For the text-containing cell, return its midpoint in [x, y] coordinate format. 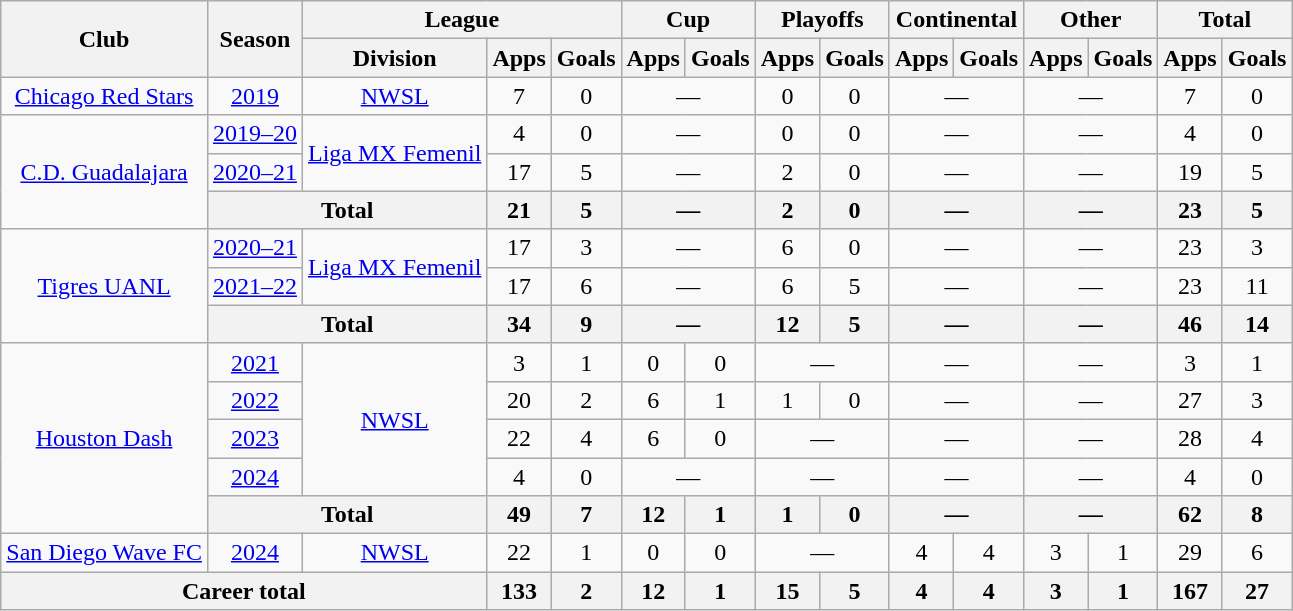
46 [1190, 324]
29 [1190, 553]
League [462, 20]
21 [519, 210]
167 [1190, 591]
Chicago Red Stars [104, 96]
15 [787, 591]
Other [1091, 20]
2021–22 [254, 286]
62 [1190, 515]
2019 [254, 96]
28 [1190, 438]
9 [586, 324]
C.D. Guadalajara [104, 172]
Club [104, 39]
2023 [254, 438]
Playoffs [822, 20]
14 [1257, 324]
Season [254, 39]
Division [394, 58]
Career total [244, 591]
Houston Dash [104, 438]
San Diego Wave FC [104, 553]
11 [1257, 286]
Tigres UANL [104, 286]
19 [1190, 172]
2022 [254, 400]
2021 [254, 362]
34 [519, 324]
Continental [956, 20]
2019–20 [254, 134]
133 [519, 591]
49 [519, 515]
Cup [688, 20]
8 [1257, 515]
20 [519, 400]
